Pinpoint the cell where the given text exists, returning its (X, Y) midpoint coordinate. 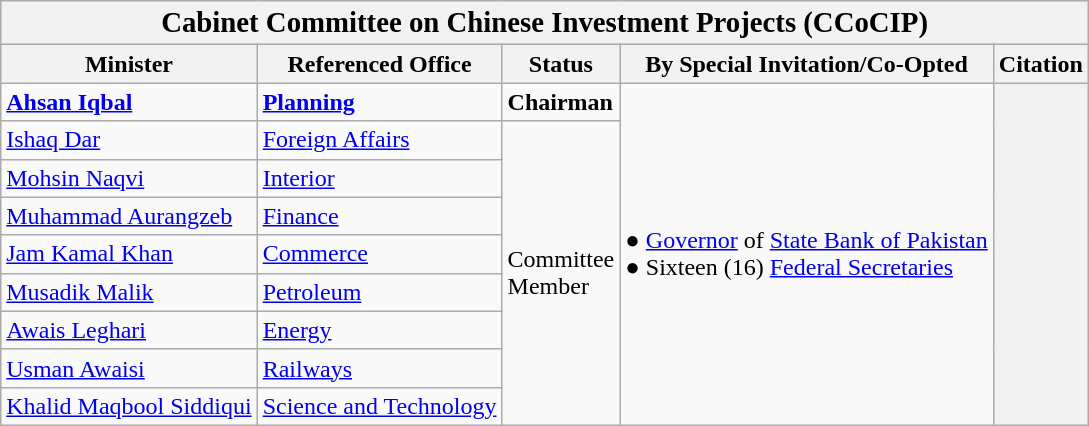
Minister (129, 64)
Jam Kamal Khan (129, 254)
Usman Awaisi (129, 368)
● Governor of State Bank of Pakistan● Sixteen (16) Federal Secretaries (807, 254)
Petroleum (380, 292)
Muhammad Aurangzeb (129, 216)
Referenced Office (380, 64)
Mohsin Naqvi (129, 178)
Chairman (561, 102)
Planning (380, 102)
Cabinet Committee on Chinese Investment Projects (CCoCIP) (545, 23)
By Special Invitation/Co-Opted (807, 64)
Foreign Affairs (380, 140)
CommitteeMember (561, 273)
Awais Leghari (129, 330)
Status (561, 64)
Finance (380, 216)
Ishaq Dar (129, 140)
Science and Technology (380, 406)
Khalid Maqbool Siddiqui (129, 406)
Energy (380, 330)
Railways (380, 368)
Interior (380, 178)
Musadik Malik (129, 292)
Citation (1040, 64)
Commerce (380, 254)
Ahsan Iqbal (129, 102)
